Determine the [x, y] coordinate at the center of the cell enclosing the given text.  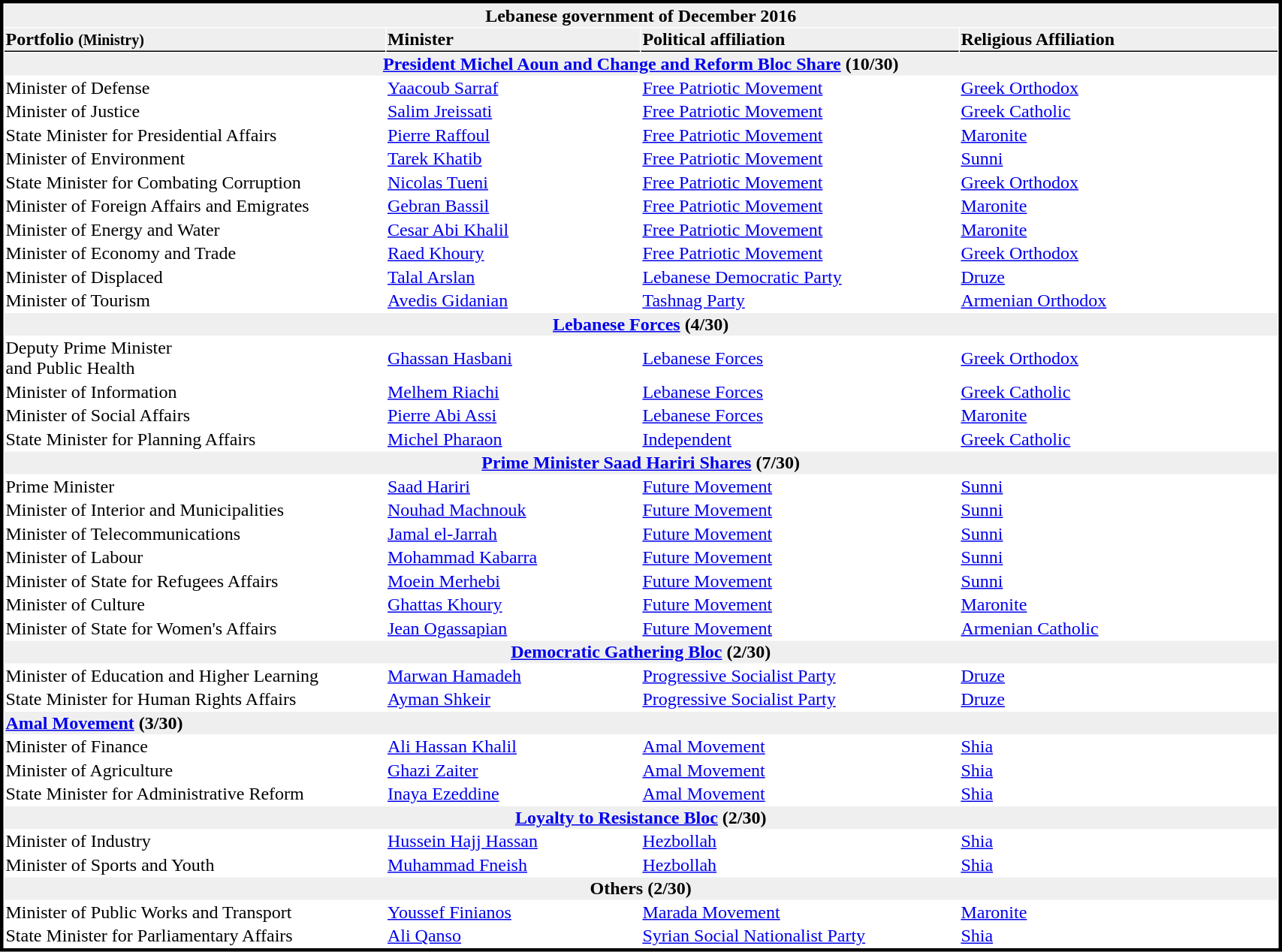
Minister of Sports and Youth [195, 865]
Marada Movement [800, 912]
Armenian Orthodox [1119, 301]
Jamal el-Jarrah [513, 534]
State Minister for Presidential Affairs [195, 135]
Mohammad Kabarra [513, 558]
Ghattas Khoury [513, 604]
Loyalty to Resistance Bloc (2/30) [641, 818]
Youssef Finianos [513, 912]
Portfolio (Ministry) [195, 41]
Political affiliation [800, 41]
Talal Arslan [513, 277]
Yaacoub Sarraf [513, 88]
Lebanese Forces (4/30) [641, 324]
Minister of Social Affairs [195, 415]
Minister of Displaced [195, 277]
Ghassan Hasbani [513, 357]
Minister of Public Works and Transport [195, 912]
Minister of Agriculture [195, 770]
Muhammad Fneish [513, 865]
State Minister for Planning Affairs [195, 439]
Tashnag Party [800, 301]
Religious Affiliation [1119, 41]
Lebanese Democratic Party [800, 277]
Minister of Industry [195, 842]
Others (2/30) [641, 888]
Avedis Gidanian [513, 301]
Hussein Hajj Hassan [513, 842]
Independent [800, 439]
Minister of Defense [195, 88]
State Minister for Human Rights Affairs [195, 699]
Amal Movement (3/30) [641, 723]
Prime Minister Saad Hariri Shares (7/30) [641, 463]
Ali Hassan Khalil [513, 747]
Minister of Justice [195, 112]
Minister [513, 41]
Nouhad Machnouk [513, 510]
Minister of Culture [195, 604]
Minister of Telecommunications [195, 534]
Raed Khoury [513, 253]
Armenian Catholic [1119, 628]
Jean Ogassapian [513, 628]
Minister of Economy and Trade [195, 253]
Minister of Tourism [195, 301]
Ayman Shkeir [513, 699]
Pierre Abi Assi [513, 415]
Gebran Bassil [513, 206]
Ghazi Zaiter [513, 770]
Minister of Interior and Municipalities [195, 510]
President Michel Aoun and Change and Reform Bloc Share (10/30) [641, 64]
State Minister for Parliamentary Affairs [195, 936]
Cesar Abi Khalil [513, 230]
Democratic Gathering Bloc (2/30) [641, 652]
Ali Qanso [513, 936]
Melhem Riachi [513, 392]
Tarek Khatib [513, 158]
Moein Merhebi [513, 581]
Deputy Prime Minister and Public Health [195, 357]
Minister of Foreign Affairs and Emigrates [195, 206]
Minister of Energy and Water [195, 230]
State Minister for Combating Corruption [195, 182]
Minister of Finance [195, 747]
Minister of State for Women's Affairs [195, 628]
Minister of Environment [195, 158]
Syrian Social Nationalist Party [800, 936]
Minister of Information [195, 392]
Minister of Education and Higher Learning [195, 676]
Lebanese government of December 2016 [641, 16]
Prime Minister [195, 487]
Minister of Labour [195, 558]
Salim Jreissati [513, 112]
Minister of State for Refugees Affairs [195, 581]
Inaya Ezeddine [513, 794]
Nicolas Tueni [513, 182]
State Minister for Administrative Reform [195, 794]
Saad Hariri [513, 487]
Pierre Raffoul [513, 135]
Marwan Hamadeh [513, 676]
Michel Pharaon [513, 439]
